Scan for the cell matching the given text and deliver its (x, y) coordinate at center. 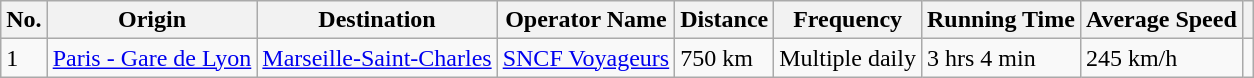
1 (24, 58)
3 hrs 4 min (1000, 58)
Paris - Gare de Lyon (152, 58)
750 km (724, 58)
No. (24, 20)
Running Time (1000, 20)
Frequency (848, 20)
Multiple daily (848, 58)
Operator Name (586, 20)
Average Speed (1161, 20)
245 km/h (1161, 58)
Origin (152, 20)
Destination (377, 20)
SNCF Voyageurs (586, 58)
Distance (724, 20)
Marseille-Saint-Charles (377, 58)
